Search for the cell housing the specified text and yield its (x, y) center coordinate. 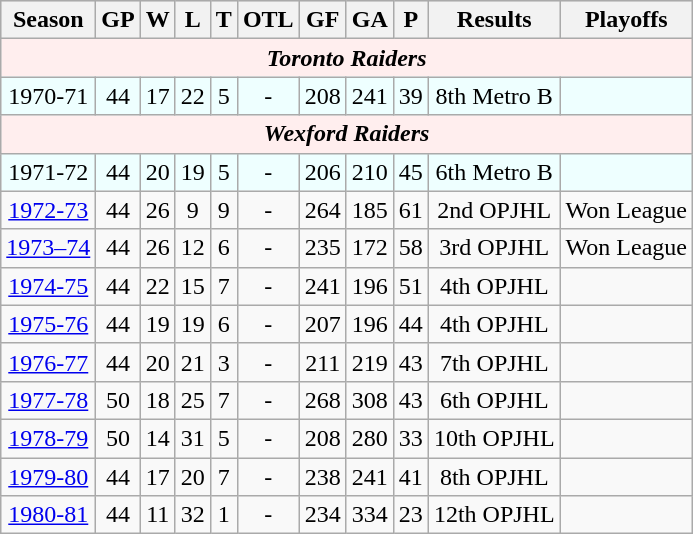
12 (192, 248)
206 (322, 172)
1973–74 (48, 248)
21 (192, 362)
11 (158, 515)
1978-79 (48, 438)
L (192, 20)
14 (158, 438)
207 (322, 324)
51 (410, 286)
334 (370, 515)
1971-72 (48, 172)
23 (410, 515)
210 (370, 172)
Wexford Raiders (347, 134)
GF (322, 20)
GA (370, 20)
10th OPJHL (494, 438)
Toronto Raiders (347, 58)
7th OPJHL (494, 362)
219 (370, 362)
2nd OPJHL (494, 210)
6th OPJHL (494, 400)
OTL (268, 20)
41 (410, 477)
8th Metro B (494, 96)
18 (158, 400)
8th OPJHL (494, 477)
58 (410, 248)
33 (410, 438)
1975-76 (48, 324)
211 (322, 362)
3 (224, 362)
Season (48, 20)
1 (224, 515)
P (410, 20)
6th Metro B (494, 172)
1980-81 (48, 515)
1979-80 (48, 477)
3rd OPJHL (494, 248)
238 (322, 477)
1972-73 (48, 210)
185 (370, 210)
45 (410, 172)
32 (192, 515)
1977-78 (48, 400)
172 (370, 248)
GP (118, 20)
T (224, 20)
Results (494, 20)
W (158, 20)
25 (192, 400)
15 (192, 286)
308 (370, 400)
1970-71 (48, 96)
61 (410, 210)
234 (322, 515)
Playoffs (626, 20)
31 (192, 438)
235 (322, 248)
268 (322, 400)
1976-77 (48, 362)
280 (370, 438)
1974-75 (48, 286)
12th OPJHL (494, 515)
264 (322, 210)
39 (410, 96)
